Provide the (X, Y) coordinate of the cell's center where the given text is located.  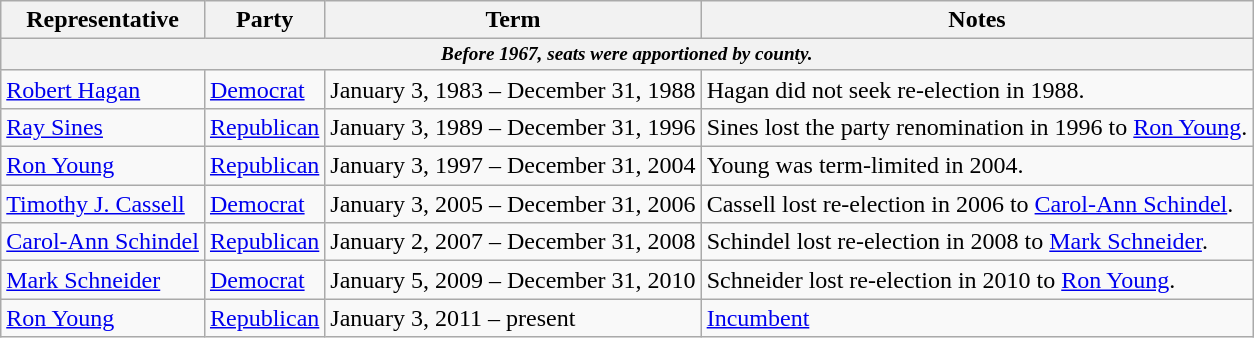
Young was term-limited in 2004. (977, 166)
January 3, 2011 – present (513, 318)
Hagan did not seek re-election in 1988. (977, 89)
January 3, 1997 – December 31, 2004 (513, 166)
January 3, 1989 – December 31, 1996 (513, 128)
Mark Schneider (103, 280)
Term (513, 20)
Notes (977, 20)
Sines lost the party renomination in 1996 to Ron Young. (977, 128)
January 2, 2007 – December 31, 2008 (513, 242)
Incumbent (977, 318)
Cassell lost re-election in 2006 to Carol-Ann Schindel. (977, 204)
Ray Sines (103, 128)
Representative (103, 20)
Party (264, 20)
Timothy J. Cassell (103, 204)
Robert Hagan (103, 89)
Schneider lost re-election in 2010 to Ron Young. (977, 280)
Before 1967, seats were apportioned by county. (627, 55)
Schindel lost re-election in 2008 to Mark Schneider. (977, 242)
January 3, 1983 – December 31, 1988 (513, 89)
Carol-Ann Schindel (103, 242)
January 5, 2009 – December 31, 2010 (513, 280)
January 3, 2005 – December 31, 2006 (513, 204)
